Determine the [X, Y] coordinate at the center of the cell enclosing the given text.  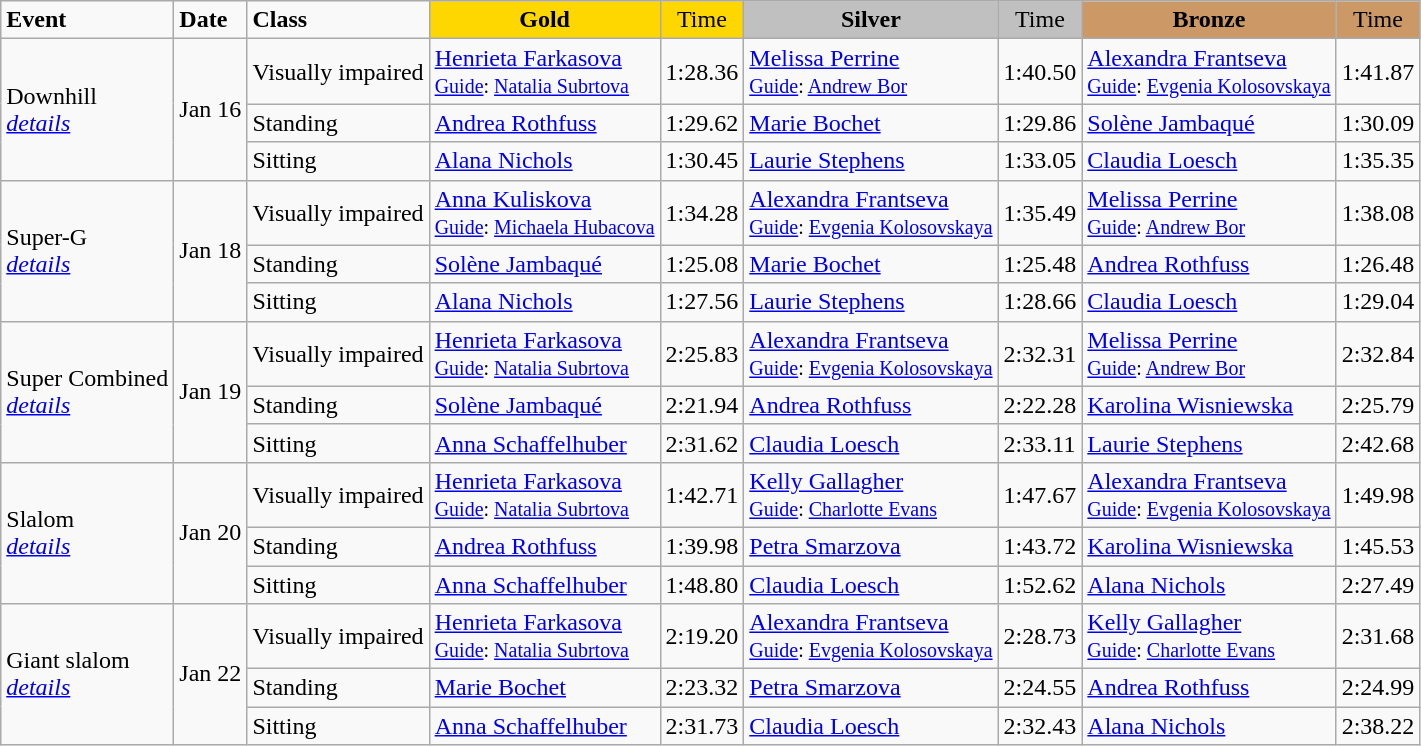
1:47.67 [1040, 494]
2:33.11 [1040, 443]
2:38.22 [1378, 726]
2:19.20 [702, 636]
1:30.09 [1378, 123]
Gold [544, 20]
1:35.49 [1040, 212]
1:33.05 [1040, 161]
Super Combineddetails [88, 392]
1:39.98 [702, 546]
1:25.08 [702, 264]
1:25.48 [1040, 264]
Jan 20 [210, 532]
2:42.68 [1378, 443]
2:24.99 [1378, 688]
1:42.71 [702, 494]
2:27.49 [1378, 585]
1:49.98 [1378, 494]
2:32.43 [1040, 726]
1:40.50 [1040, 72]
1:34.28 [702, 212]
2:31.68 [1378, 636]
2:31.62 [702, 443]
1:35.35 [1378, 161]
Slalomdetails [88, 532]
2:25.83 [702, 354]
2:25.79 [1378, 405]
1:48.80 [702, 585]
Jan 16 [210, 110]
Bronze [1209, 20]
1:38.08 [1378, 212]
Jan 22 [210, 674]
Date [210, 20]
1:28.66 [1040, 302]
Downhilldetails [88, 110]
Jan 18 [210, 250]
1:41.87 [1378, 72]
2:24.55 [1040, 688]
Giant slalomdetails [88, 674]
Silver [871, 20]
Super-Gdetails [88, 250]
1:29.62 [702, 123]
Class [338, 20]
2:22.28 [1040, 405]
Event [88, 20]
1:27.56 [702, 302]
1:29.86 [1040, 123]
1:26.48 [1378, 264]
2:32.84 [1378, 354]
2:23.32 [702, 688]
1:43.72 [1040, 546]
1:30.45 [702, 161]
2:32.31 [1040, 354]
Jan 19 [210, 392]
1:52.62 [1040, 585]
1:28.36 [702, 72]
2:28.73 [1040, 636]
2:31.73 [702, 726]
1:29.04 [1378, 302]
2:21.94 [702, 405]
1:45.53 [1378, 546]
Anna KuliskovaGuide: Michaela Hubacova [544, 212]
